Return [x, y] of the center of cell containing provided text 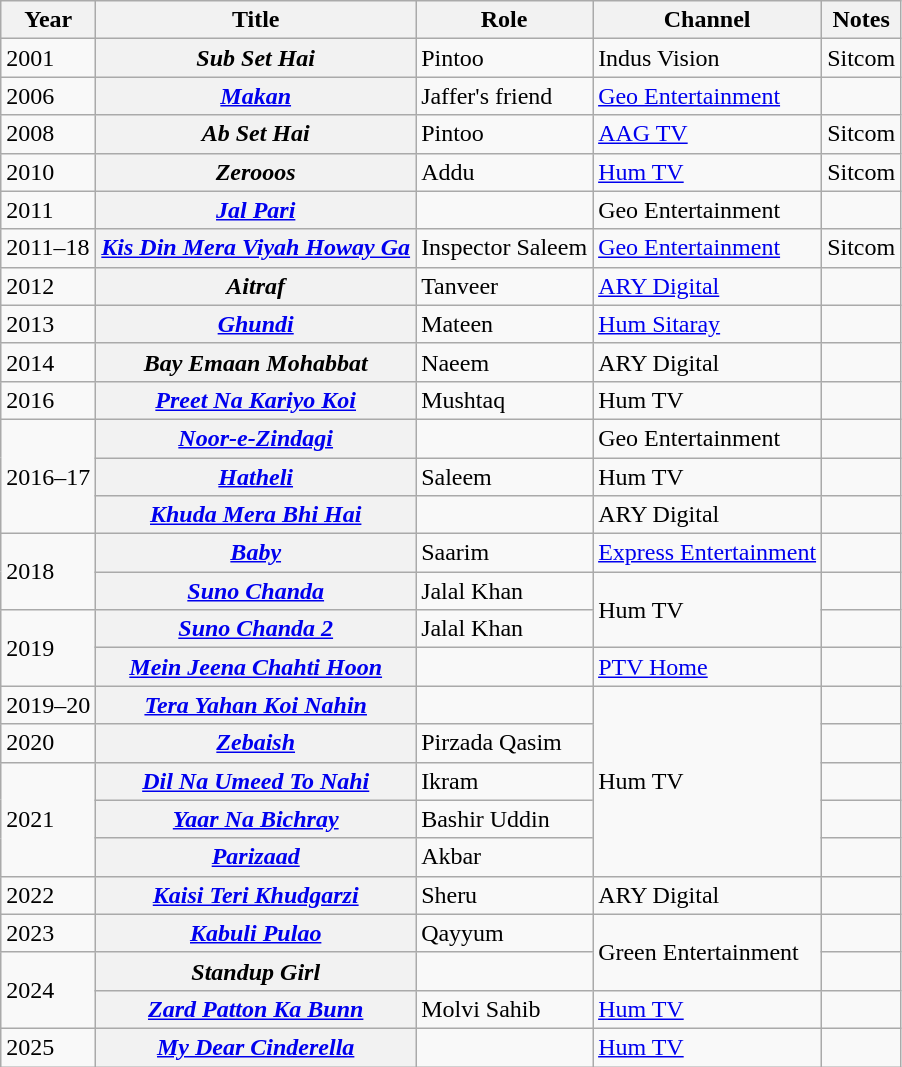
Tera Yahan Koi Nahin [256, 705]
Molvi Sahib [504, 1009]
Sheru [504, 895]
Ghundi [256, 324]
Saarim [504, 553]
My Dear Cinderella [256, 1047]
Bay Emaan Mohabbat [256, 362]
2011 [48, 210]
Inspector Saleem [504, 248]
Makan [256, 96]
2023 [48, 933]
AAG TV [708, 134]
Kaisi Teri Khudgarzi [256, 895]
Kabuli Pulao [256, 933]
Ab Set Hai [256, 134]
2018 [48, 572]
Ikram [504, 781]
Role [504, 20]
Pirzada Qasim [504, 743]
Khuda Mera Bhi Hai [256, 515]
Channel [708, 20]
2020 [48, 743]
Suno Chanda [256, 591]
PTV Home [708, 667]
Baby [256, 553]
2021 [48, 819]
Tanveer [504, 286]
Mushtaq [504, 400]
Dil Na Umeed To Nahi [256, 781]
Sub Set Hai [256, 58]
2025 [48, 1047]
Standup Girl [256, 971]
2024 [48, 990]
2022 [48, 895]
2001 [48, 58]
Title [256, 20]
Bashir Uddin [504, 819]
Notes [862, 20]
Addu [504, 172]
Zard Patton Ka Bunn [256, 1009]
2011–18 [48, 248]
2014 [48, 362]
Jal Pari [256, 210]
Indus Vision [708, 58]
2013 [48, 324]
Preet Na Kariyo Koi [256, 400]
2019 [48, 648]
Year [48, 20]
2016 [48, 400]
Parizaad [256, 857]
Mein Jeena Chahti Hoon [256, 667]
2012 [48, 286]
Noor-e-Zindagi [256, 438]
Yaar Na Bichray [256, 819]
Jaffer's friend [504, 96]
Hatheli [256, 477]
2008 [48, 134]
Aitraf [256, 286]
Zebaish [256, 743]
2010 [48, 172]
2019–20 [48, 705]
2016–17 [48, 476]
Hum Sitaray [708, 324]
Saleem [504, 477]
Suno Chanda 2 [256, 629]
Mateen [504, 324]
Akbar [504, 857]
Naeem [504, 362]
Green Entertainment [708, 952]
Zerooos [256, 172]
Qayyum [504, 933]
Kis Din Mera Viyah Howay Ga [256, 248]
2006 [48, 96]
Express Entertainment [708, 553]
